Search for the cell housing the specified text and yield its (X, Y) center coordinate. 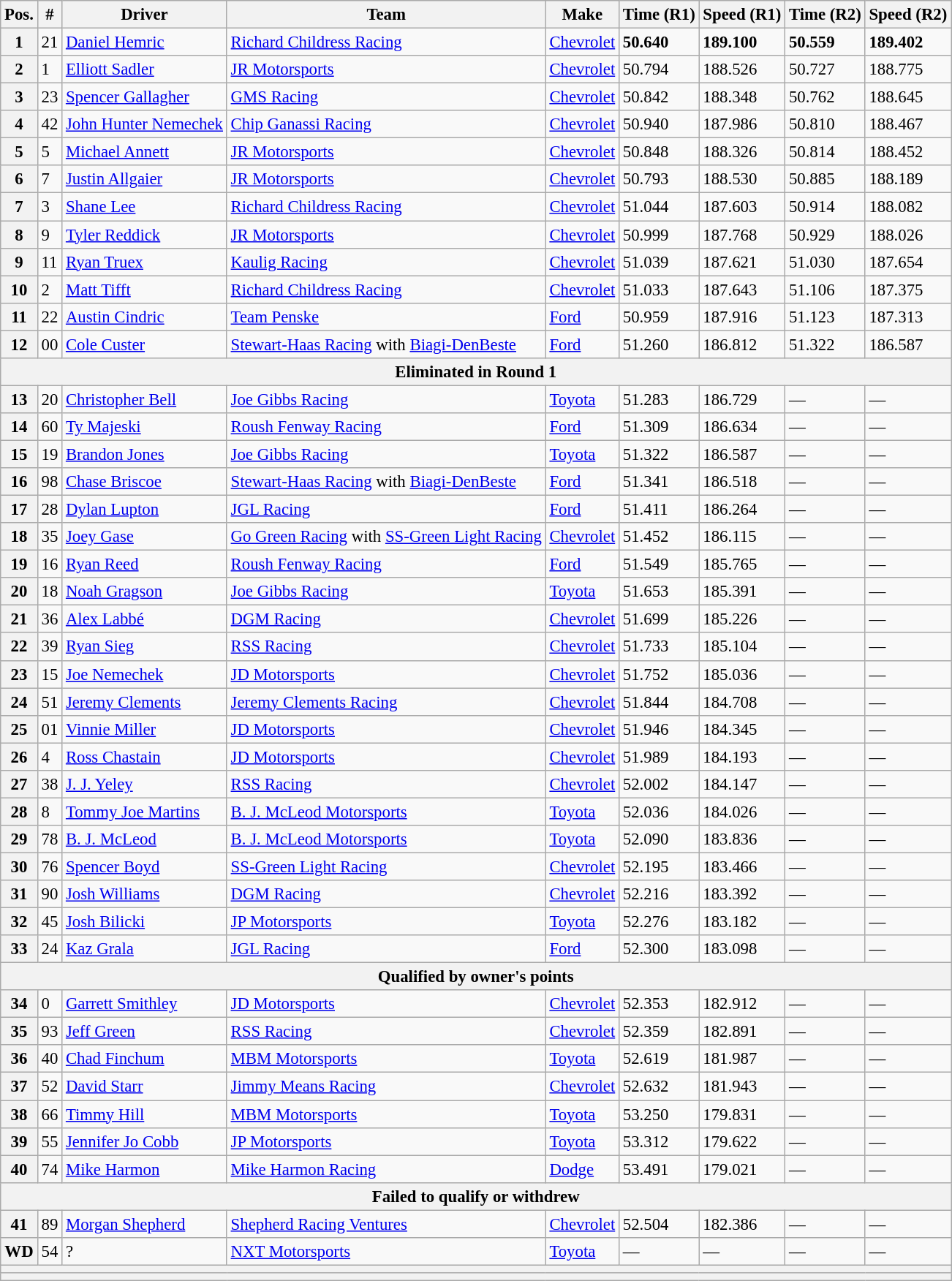
51.123 (826, 317)
52.195 (660, 866)
52.216 (660, 894)
Mike Harmon Racing (386, 1169)
181.987 (742, 1059)
187.603 (742, 207)
50.762 (826, 97)
Jeff Green (145, 1032)
6 (19, 179)
186.812 (742, 344)
184.193 (742, 757)
30 (19, 866)
14 (19, 427)
Chad Finchum (145, 1059)
Chase Briscoe (145, 482)
182.386 (742, 1224)
50.848 (660, 152)
Eliminated in Round 1 (476, 372)
188.189 (908, 179)
50.959 (660, 317)
50.842 (660, 97)
# (50, 15)
Elliott Sadler (145, 69)
50.793 (660, 179)
13 (19, 399)
184.026 (742, 812)
185.391 (742, 592)
50.914 (826, 207)
52.353 (660, 1004)
186.729 (742, 399)
Joey Gase (145, 537)
50.940 (660, 124)
53.250 (660, 1114)
51.283 (660, 399)
Driver (145, 15)
186.115 (742, 537)
26 (19, 757)
17 (19, 510)
Matt Tifft (145, 290)
183.098 (742, 949)
Brandon Jones (145, 454)
33 (19, 949)
184.147 (742, 785)
51.699 (660, 619)
Christopher Bell (145, 399)
Vinnie Miller (145, 729)
Ty Majeski (145, 427)
188.530 (742, 179)
50.794 (660, 69)
185.104 (742, 647)
27 (19, 785)
74 (50, 1169)
52.036 (660, 812)
Dylan Lupton (145, 510)
Pos. (19, 15)
187.986 (742, 124)
Spencer Gallagher (145, 97)
Jeremy Clements (145, 702)
179.622 (742, 1141)
76 (50, 866)
Team Penske (386, 317)
Time (R1) (660, 15)
188.026 (908, 235)
Justin Allgaier (145, 179)
51.549 (660, 564)
? (145, 1252)
Ross Chastain (145, 757)
Jimmy Means Racing (386, 1087)
51.989 (660, 757)
188.082 (908, 207)
51.039 (660, 262)
Speed (R2) (908, 15)
Speed (R1) (742, 15)
51.653 (660, 592)
188.348 (742, 97)
00 (50, 344)
Dodge (582, 1169)
52.359 (660, 1032)
Josh Bilicki (145, 922)
Timmy Hill (145, 1114)
93 (50, 1032)
55 (50, 1141)
187.621 (742, 262)
J. J. Yeley (145, 785)
189.402 (908, 42)
31 (19, 894)
187.375 (908, 290)
89 (50, 1224)
51.844 (660, 702)
188.526 (742, 69)
188.467 (908, 124)
51.341 (660, 482)
185.036 (742, 674)
John Hunter Nemechek (145, 124)
50.640 (660, 42)
51.106 (826, 290)
182.912 (742, 1004)
51.044 (660, 207)
Ryan Truex (145, 262)
GMS Racing (386, 97)
29 (19, 839)
186.264 (742, 510)
51.260 (660, 344)
188.775 (908, 69)
185.765 (742, 564)
187.643 (742, 290)
Shepherd Racing Ventures (386, 1224)
51.733 (660, 647)
Kaulig Racing (386, 262)
NXT Motorsports (386, 1252)
51.411 (660, 510)
53.312 (660, 1141)
32 (19, 922)
Go Green Racing with SS-Green Light Racing (386, 537)
41 (19, 1224)
Chip Ganassi Racing (386, 124)
181.943 (742, 1087)
50.999 (660, 235)
54 (50, 1252)
WD (19, 1252)
Michael Annett (145, 152)
50.727 (826, 69)
Noah Gragson (145, 592)
184.708 (742, 702)
Tyler Reddick (145, 235)
186.518 (742, 482)
Daniel Hemric (145, 42)
51.309 (660, 427)
51.946 (660, 729)
90 (50, 894)
12 (19, 344)
187.916 (742, 317)
187.313 (908, 317)
53.491 (660, 1169)
183.392 (742, 894)
Austin Cindric (145, 317)
Shane Lee (145, 207)
52.632 (660, 1087)
52.504 (660, 1224)
189.100 (742, 42)
Jeremy Clements Racing (386, 702)
185.226 (742, 619)
52.619 (660, 1059)
51 (50, 702)
60 (50, 427)
SS-Green Light Racing (386, 866)
183.182 (742, 922)
Qualified by owner's points (476, 977)
50.929 (826, 235)
Garrett Smithley (145, 1004)
179.831 (742, 1114)
52.090 (660, 839)
50.559 (826, 42)
Cole Custer (145, 344)
98 (50, 482)
183.466 (742, 866)
45 (50, 922)
Spencer Boyd (145, 866)
David Starr (145, 1087)
10 (19, 290)
Failed to qualify or withdrew (476, 1196)
Josh Williams (145, 894)
51.033 (660, 290)
188.452 (908, 152)
182.891 (742, 1032)
Alex Labbé (145, 619)
Team (386, 15)
Morgan Shepherd (145, 1224)
51.752 (660, 674)
42 (50, 124)
52 (50, 1087)
B. J. McLeod (145, 839)
Joe Nemechek (145, 674)
78 (50, 839)
Jennifer Jo Cobb (145, 1141)
50.810 (826, 124)
Ryan Reed (145, 564)
187.768 (742, 235)
0 (50, 1004)
50.885 (826, 179)
51.030 (826, 262)
52.276 (660, 922)
01 (50, 729)
179.021 (742, 1169)
Time (R2) (826, 15)
183.836 (742, 839)
188.645 (908, 97)
Kaz Grala (145, 949)
Mike Harmon (145, 1169)
188.326 (742, 152)
186.634 (742, 427)
Tommy Joe Martins (145, 812)
25 (19, 729)
187.654 (908, 262)
52.002 (660, 785)
66 (50, 1114)
Ryan Sieg (145, 647)
51.452 (660, 537)
37 (19, 1087)
Make (582, 15)
184.345 (742, 729)
52.300 (660, 949)
34 (19, 1004)
50.814 (826, 152)
